Pinpoint the cell where the given text exists, returning its (X, Y) midpoint coordinate. 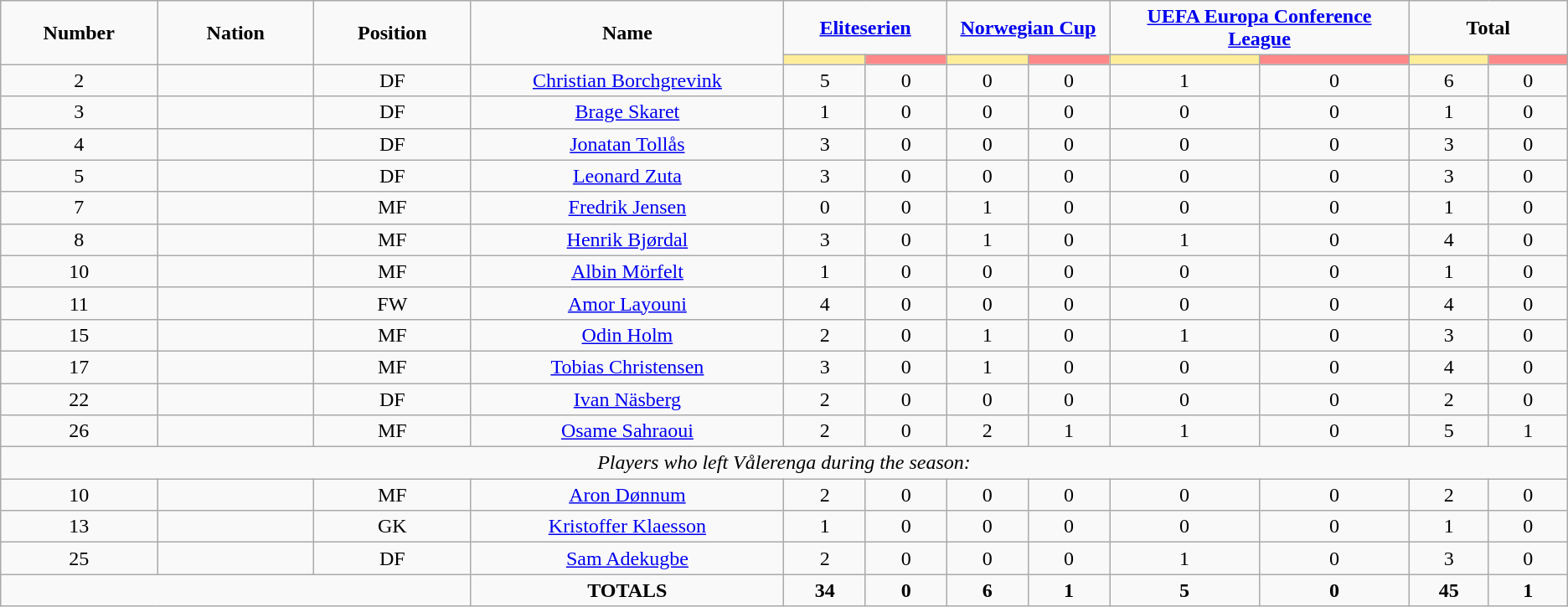
Kristoffer Klaesson (627, 527)
Amor Layouni (627, 303)
Fredrik Jensen (627, 208)
Christian Borchgrevink (627, 80)
Aron Dønnum (627, 495)
Albin Mörfelt (627, 271)
Brage Skaret (627, 112)
26 (79, 431)
Tobias Christensen (627, 367)
Total (1488, 28)
34 (824, 590)
Jonatan Tollås (627, 144)
Name (627, 33)
Odin Holm (627, 335)
22 (79, 399)
Henrik Bjørdal (627, 239)
GK (392, 527)
Players who left Vålerenga during the season: (784, 463)
13 (79, 527)
11 (79, 303)
Sam Adekugbe (627, 558)
Leonard Zuta (627, 176)
Ivan Näsberg (627, 399)
FW (392, 303)
Position (392, 33)
Nation (236, 33)
17 (79, 367)
Number (79, 33)
Osame Sahraoui (627, 431)
8 (79, 239)
7 (79, 208)
25 (79, 558)
15 (79, 335)
TOTALS (627, 590)
45 (1449, 590)
UEFA Europa Conference League (1260, 28)
Eliteserien (865, 28)
Norwegian Cup (1028, 28)
